Determine the (X, Y) coordinate at the center of the cell enclosing the given text.  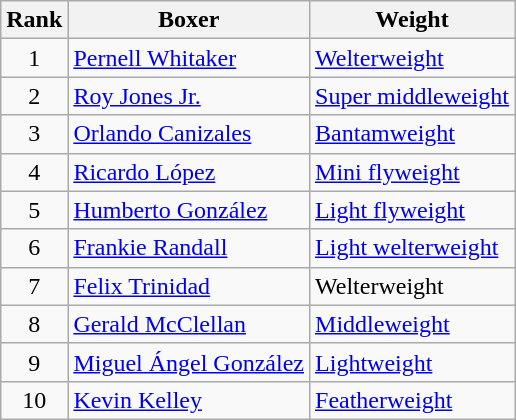
7 (34, 286)
Lightweight (412, 362)
Boxer (189, 20)
Light flyweight (412, 210)
Roy Jones Jr. (189, 96)
4 (34, 172)
Felix Trinidad (189, 286)
10 (34, 400)
Orlando Canizales (189, 134)
Rank (34, 20)
Bantamweight (412, 134)
Super middleweight (412, 96)
Kevin Kelley (189, 400)
Weight (412, 20)
Gerald McClellan (189, 324)
Pernell Whitaker (189, 58)
Light welterweight (412, 248)
1 (34, 58)
2 (34, 96)
Middleweight (412, 324)
Mini flyweight (412, 172)
Humberto González (189, 210)
Miguel Ángel González (189, 362)
8 (34, 324)
6 (34, 248)
Frankie Randall (189, 248)
Featherweight (412, 400)
5 (34, 210)
9 (34, 362)
3 (34, 134)
Ricardo López (189, 172)
